Locate the cell with the specified text and output its [X, Y] center coordinate. 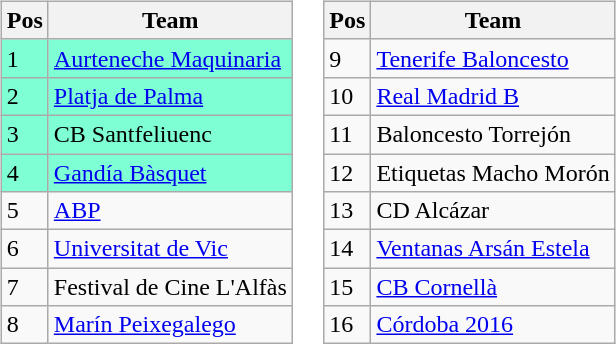
10 [348, 96]
Etiquetas Macho Morón [493, 173]
4 [24, 173]
CB Cornellà [493, 287]
Aurteneche Maquinaria [170, 58]
8 [24, 325]
2 [24, 96]
6 [24, 249]
9 [348, 58]
14 [348, 249]
11 [348, 134]
Universitat de Vic [170, 249]
7 [24, 287]
3 [24, 134]
Ventanas Arsán Estela [493, 249]
ABP [170, 211]
Tenerife Baloncesto [493, 58]
Córdoba 2016 [493, 325]
13 [348, 211]
16 [348, 325]
Marín Peixegalego [170, 325]
1 [24, 58]
Platja de Palma [170, 96]
CB Santfeliuenc [170, 134]
15 [348, 287]
CD Alcázar [493, 211]
Festival de Cine L'Alfàs [170, 287]
5 [24, 211]
12 [348, 173]
Baloncesto Torrejón [493, 134]
Gandía Bàsquet [170, 173]
Real Madrid B [493, 96]
